Search for the cell housing the specified text and yield its [X, Y] center coordinate. 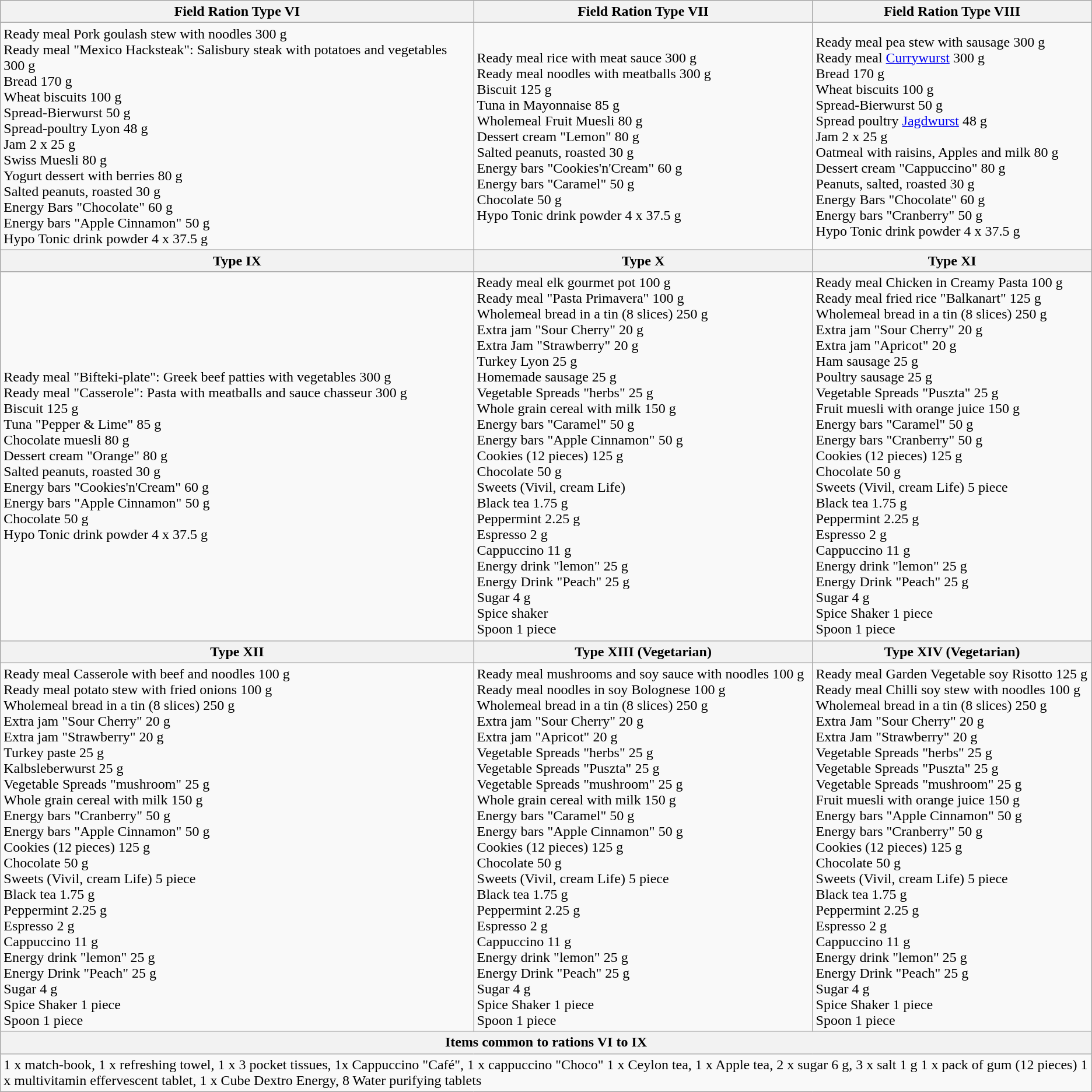
Items common to rations VI to IX [546, 1042]
Type XII [237, 652]
Field Ration Type VI [237, 12]
Type IX [237, 261]
Type X [643, 261]
Field Ration Type VII [643, 12]
Field Ration Type VIII [952, 12]
Type XIII (Vegetarian) [643, 652]
Type XIV (Vegetarian) [952, 652]
Type XI [952, 261]
